Output the [x, y] coordinate of the center of the cell containing the given text.  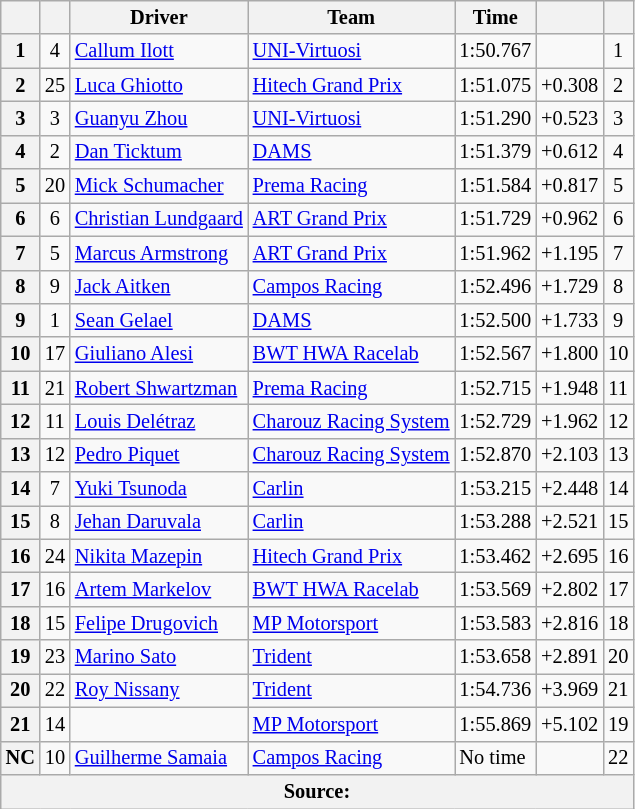
+1.733 [570, 320]
No time [495, 758]
Felipe Drugovich [159, 623]
+0.817 [570, 186]
1:51.075 [495, 85]
23 [55, 657]
+2.816 [570, 623]
1:52.715 [495, 388]
Artem Markelov [159, 589]
+0.523 [570, 118]
1:52.567 [495, 354]
+1.729 [570, 287]
1:50.767 [495, 51]
1:52.500 [495, 320]
Source: [317, 791]
Team [352, 17]
+1.195 [570, 253]
1:52.729 [495, 421]
+0.612 [570, 152]
+3.969 [570, 690]
1:51.729 [495, 219]
+1.800 [570, 354]
1:54.736 [495, 690]
+0.308 [570, 85]
1:52.496 [495, 287]
Christian Lundgaard [159, 219]
1:52.870 [495, 455]
24 [55, 556]
Dan Ticktum [159, 152]
NC [20, 758]
Louis Delétraz [159, 421]
+2.521 [570, 522]
1:51.290 [495, 118]
+2.103 [570, 455]
Jack Aitken [159, 287]
Mick Schumacher [159, 186]
Jehan Daruvala [159, 522]
Pedro Piquet [159, 455]
1:53.658 [495, 657]
Giuliano Alesi [159, 354]
+0.962 [570, 219]
+1.948 [570, 388]
Callum Ilott [159, 51]
+5.102 [570, 724]
+2.802 [570, 589]
Roy Nissany [159, 690]
Nikita Mazepin [159, 556]
1:51.379 [495, 152]
1:51.962 [495, 253]
Guanyu Zhou [159, 118]
Luca Ghiotto [159, 85]
Yuki Tsunoda [159, 489]
Marcus Armstrong [159, 253]
1:55.869 [495, 724]
+2.891 [570, 657]
+2.448 [570, 489]
25 [55, 85]
1:51.584 [495, 186]
Guilherme Samaia [159, 758]
Sean Gelael [159, 320]
1:53.583 [495, 623]
1:53.462 [495, 556]
Time [495, 17]
1:53.215 [495, 489]
Marino Sato [159, 657]
1:53.569 [495, 589]
Driver [159, 17]
1:53.288 [495, 522]
+2.695 [570, 556]
+1.962 [570, 421]
Robert Shwartzman [159, 388]
